Extract the [X, Y] coordinate from the center of the cell holding the provided text.  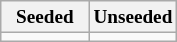
Unseeded [133, 17]
Seeded [45, 17]
